For the text-containing cell, return its midpoint in (x, y) coordinate format. 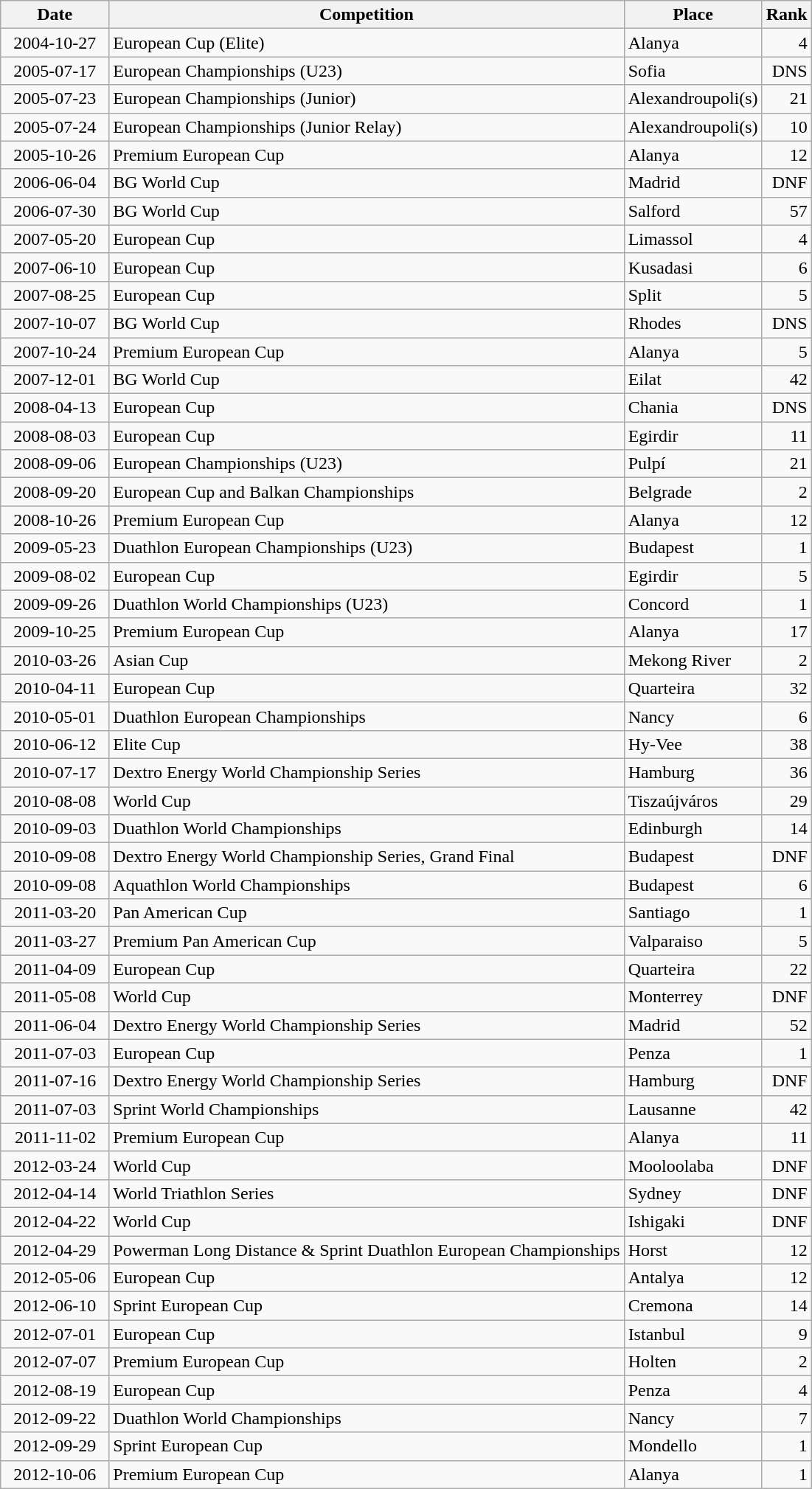
2008-09-06 (55, 464)
2012-04-14 (55, 1193)
Horst (693, 1250)
2007-12-01 (55, 380)
Sprint World Championships (367, 1109)
9 (786, 1334)
52 (786, 1025)
2011-03-27 (55, 941)
2005-07-24 (55, 127)
Cremona (693, 1306)
2004-10-27 (55, 43)
Powerman Long Distance & Sprint Duathlon European Championships (367, 1250)
Elite Cup (367, 744)
Lausanne (693, 1109)
World Triathlon Series (367, 1193)
38 (786, 744)
2008-04-13 (55, 408)
Antalya (693, 1278)
Tiszaújváros (693, 800)
European Championships (Junior Relay) (367, 127)
Istanbul (693, 1334)
Duathlon European Championships (367, 716)
Kusadasi (693, 267)
2010-09-03 (55, 829)
Rhodes (693, 323)
2012-09-29 (55, 1446)
Premium Pan American Cup (367, 941)
Place (693, 15)
2009-08-02 (55, 576)
Ishigaki (693, 1221)
2008-10-26 (55, 520)
2007-10-24 (55, 352)
2011-06-04 (55, 1025)
7 (786, 1418)
Aquathlon World Championships (367, 885)
36 (786, 772)
2009-10-25 (55, 632)
Valparaiso (693, 941)
2009-05-23 (55, 548)
2010-03-26 (55, 660)
Eilat (693, 380)
Pulpí (693, 464)
Duathlon World Championships (U23) (367, 604)
2011-03-20 (55, 913)
29 (786, 800)
Date (55, 15)
2011-05-08 (55, 997)
Chania (693, 408)
2012-06-10 (55, 1306)
10 (786, 127)
17 (786, 632)
Concord (693, 604)
2012-05-06 (55, 1278)
22 (786, 969)
32 (786, 688)
Mooloolaba (693, 1165)
2010-06-12 (55, 744)
2010-05-01 (55, 716)
2006-06-04 (55, 183)
2008-08-03 (55, 436)
2012-09-22 (55, 1418)
Hy-Vee (693, 744)
2012-07-07 (55, 1362)
2011-04-09 (55, 969)
2006-07-30 (55, 211)
Mekong River (693, 660)
Monterrey (693, 997)
Competition (367, 15)
2012-07-01 (55, 1334)
2005-07-23 (55, 99)
European Championships (Junior) (367, 99)
2010-04-11 (55, 688)
2007-10-07 (55, 323)
Asian Cup (367, 660)
2011-07-16 (55, 1081)
Santiago (693, 913)
Belgrade (693, 492)
2008-09-20 (55, 492)
Pan American Cup (367, 913)
2007-06-10 (55, 267)
Dextro Energy World Championship Series, Grand Final (367, 857)
2012-08-19 (55, 1390)
European Cup and Balkan Championships (367, 492)
2012-04-29 (55, 1250)
2012-10-06 (55, 1474)
2005-07-17 (55, 71)
Rank (786, 15)
2005-10-26 (55, 155)
Edinburgh (693, 829)
2007-08-25 (55, 295)
European Cup (Elite) (367, 43)
Limassol (693, 239)
2009-09-26 (55, 604)
Sofia (693, 71)
2010-08-08 (55, 800)
Duathlon European Championships (U23) (367, 548)
57 (786, 211)
2011-11-02 (55, 1137)
Holten (693, 1362)
Salford (693, 211)
2007-05-20 (55, 239)
Mondello (693, 1446)
Sydney (693, 1193)
2012-04-22 (55, 1221)
2010-07-17 (55, 772)
Split (693, 295)
2012-03-24 (55, 1165)
